Find where the given text appears and provide that cell's center as [x, y] coordinate. 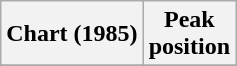
Chart (1985) [72, 34]
Peakposition [189, 34]
